Return (X, Y) of the center of cell containing provided text 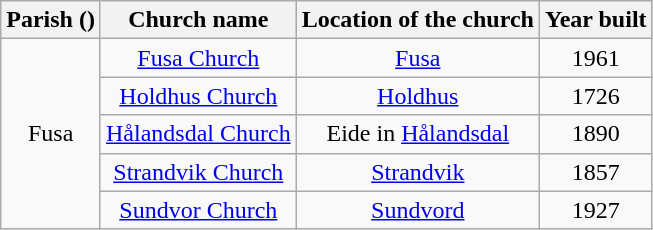
Fusa Church (198, 58)
1857 (596, 172)
Sundvor Church (198, 210)
1890 (596, 134)
Strandvik (418, 172)
Location of the church (418, 20)
Parish () (51, 20)
Church name (198, 20)
1726 (596, 96)
1961 (596, 58)
Hålandsdal Church (198, 134)
Year built (596, 20)
1927 (596, 210)
Eide in Hålandsdal (418, 134)
Sundvord (418, 210)
Strandvik Church (198, 172)
Holdhus (418, 96)
Holdhus Church (198, 96)
